Pinpoint the cell where the given text exists, returning its (X, Y) midpoint coordinate. 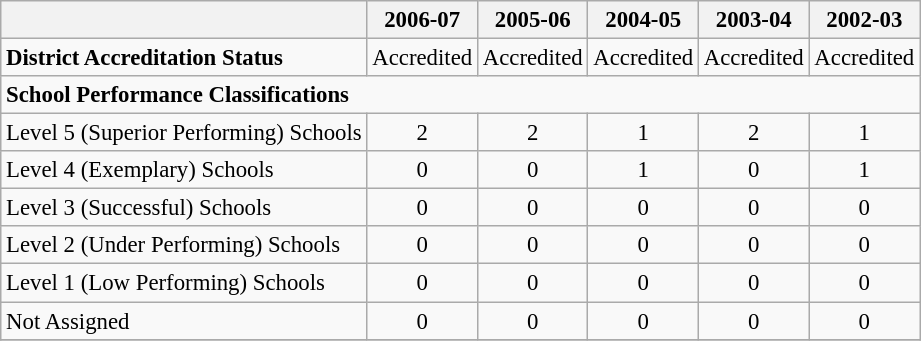
2006-07 (422, 20)
Not Assigned (184, 321)
Level 5 (Superior Performing) Schools (184, 133)
2002-03 (864, 20)
Level 4 (Exemplary) Schools (184, 170)
2005-06 (532, 20)
District Accreditation Status (184, 58)
Level 1 (Low Performing) Schools (184, 283)
Level 2 (Under Performing) Schools (184, 245)
2004-05 (644, 20)
2003-04 (754, 20)
Level 3 (Successful) Schools (184, 208)
School Performance Classifications (460, 95)
